Extract the (X, Y) coordinate from the center of the cell holding the provided text.  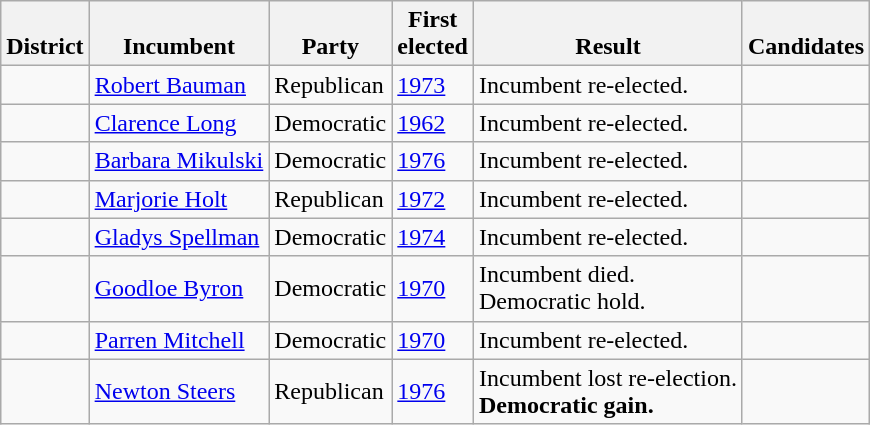
1972 (433, 199)
Clarence Long (179, 123)
Robert Bauman (179, 85)
Marjorie Holt (179, 199)
Barbara Mikulski (179, 161)
Candidates (806, 34)
Incumbent lost re-election.Democratic gain. (608, 392)
Goodloe Byron (179, 288)
Party (330, 34)
Newton Steers (179, 392)
1973 (433, 85)
Incumbent died.Democratic hold. (608, 288)
District (45, 34)
1974 (433, 237)
Result (608, 34)
Incumbent (179, 34)
Parren Mitchell (179, 340)
Firstelected (433, 34)
Gladys Spellman (179, 237)
1962 (433, 123)
